Find where the given text appears and provide that cell's center as (x, y) coordinate. 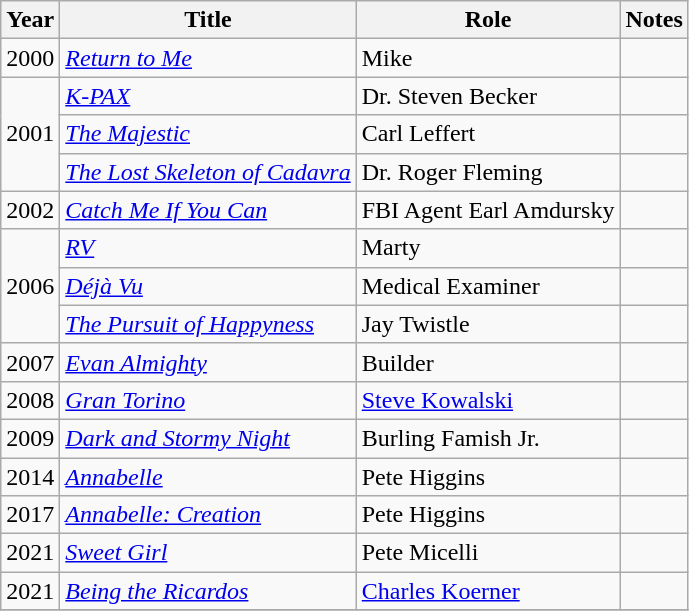
Jay Twistle (488, 324)
Déjà Vu (208, 286)
Marty (488, 248)
The Pursuit of Happyness (208, 324)
Evan Almighty (208, 362)
Dr. Steven Becker (488, 96)
2000 (30, 58)
Carl Leffert (488, 134)
2008 (30, 400)
2006 (30, 286)
Charles Koerner (488, 591)
Gran Torino (208, 400)
2007 (30, 362)
Being the Ricardos (208, 591)
2009 (30, 438)
Role (488, 20)
Annabelle (208, 477)
2001 (30, 134)
2014 (30, 477)
Medical Examiner (488, 286)
RV (208, 248)
2017 (30, 515)
Notes (654, 20)
K-PAX (208, 96)
Dr. Roger Fleming (488, 172)
Return to Me (208, 58)
The Lost Skeleton of Cadavra (208, 172)
FBI Agent Earl Amdursky (488, 210)
Builder (488, 362)
Title (208, 20)
Dark and Stormy Night (208, 438)
The Majestic (208, 134)
Year (30, 20)
Burling Famish Jr. (488, 438)
Sweet Girl (208, 553)
Annabelle: Creation (208, 515)
Steve Kowalski (488, 400)
Catch Me If You Can (208, 210)
Mike (488, 58)
2002 (30, 210)
Pete Micelli (488, 553)
